Output the [X, Y] coordinate of the center of the cell containing the given text.  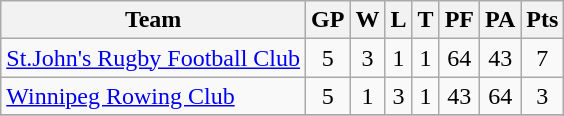
PA [500, 20]
St.John's Rugby Football Club [154, 58]
Pts [542, 20]
L [398, 20]
7 [542, 58]
GP [328, 20]
PF [459, 20]
Team [154, 20]
Winnipeg Rowing Club [154, 96]
T [426, 20]
W [368, 20]
